Return (x, y) of the center of cell containing provided text 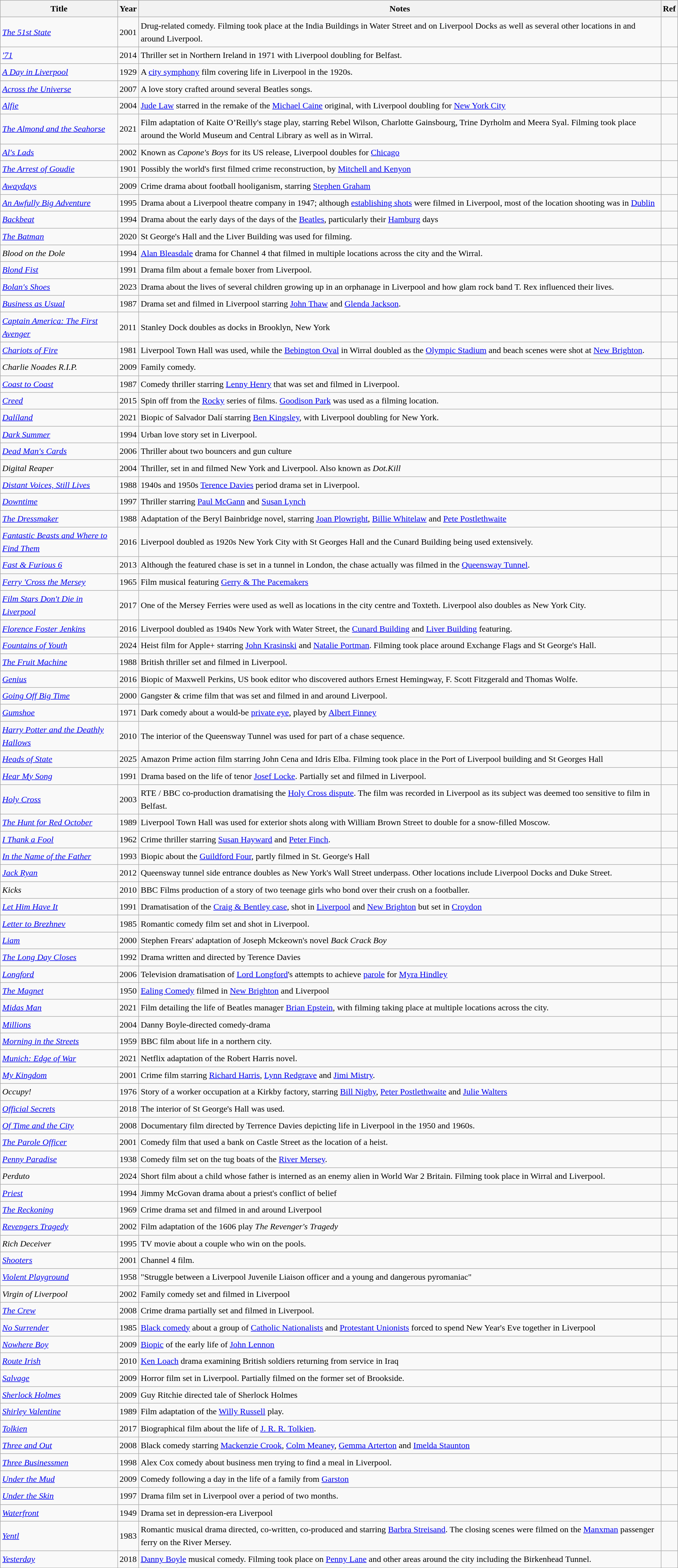
Biopic about the Guildford Four, partly filmed in St. George's Hall (400, 856)
Munich: Edge of War (59, 1058)
The Almond and the Seahorse (59, 129)
Waterfront (59, 1513)
Crime drama about football hooliganism, starring Stephen Graham (400, 186)
Biopic of Maxwell Perkins, US book editor who discovered authors Ernest Hemingway, F. Scott Fitzgerald and Thomas Wolfe. (400, 679)
Captain America: The First Avenger (59, 327)
Longford (59, 974)
Thriller starring Paul McGann and Susan Lynch (400, 501)
Business as Usual (59, 304)
Heads of State (59, 759)
Liverpool doubled as 1940s New York with Water Street, the Cunard Building and Liver Building featuring. (400, 629)
1998 (128, 1462)
Genius (59, 679)
Title (59, 9)
My Kingdom (59, 1075)
TV movie about a couple who win on the pools. (400, 1243)
Morning in the Streets (59, 1042)
Horror film set in Liverpool. Partially filmed on the former set of Brookside. (400, 1378)
No Surrender (59, 1328)
Alan Bleasdale drama for Channel 4 that filmed in multiple locations across the city and the Wirral. (400, 253)
The Batman (59, 237)
Penny Paradise (59, 1160)
In the Name of the Father (59, 856)
Drama set and filmed in Liverpool starring John Thaw and Glenda Jackson. (400, 304)
Drama film set in Liverpool over a period of two months. (400, 1496)
The Long Day Closes (59, 957)
Biopic of the early life of John Lennon (400, 1344)
Stanley Dock doubles as docks in Brooklyn, New York (400, 327)
Biopic of Salvador Dalí starring Ben Kingsley, with Liverpool doubling for New York. (400, 418)
Blond Fist (59, 270)
Virgin of Liverpool (59, 1294)
2025 (128, 759)
Priest (59, 1193)
Drama set in depression-era Liverpool (400, 1513)
A city symphony film covering life in Liverpool in the 1920s. (400, 72)
Coast to Coast (59, 384)
Netflix adaptation of the Robert Harris novel. (400, 1058)
Jack Ryan (59, 873)
Romantic comedy film set and shot in Liverpool. (400, 923)
An Awfully Big Adventure (59, 202)
Millions (59, 1024)
The Magnet (59, 991)
Florence Foster Jenkins (59, 629)
Dark comedy about a would-be private eye, played by Albert Finney (400, 712)
Harry Potter and the Deathly Hallows (59, 736)
Midas Man (59, 1008)
Heist film for Apple+ starring John Krasinski and Natalie Portman. Filming took place around Exchange Flags and St George's Hall. (400, 645)
Family comedy. (400, 367)
Adaptation of the Beryl Bainbridge novel, starring Joan Plowright, Billie Whitelaw and Pete Postlethwaite (400, 519)
Chariots of Fire (59, 351)
Al's Lads (59, 152)
1901 (128, 169)
Known as Capone's Boys for its US release, Liverpool doubles for Chicago (400, 152)
Drama about a Liverpool theatre company in 1947; although establishing shots were filmed in Liverpool, most of the location shooting was in Dublin (400, 202)
Drama about the early days of the days of the Beatles, particularly their Hamburg days (400, 220)
Liverpool Town Hall was used, while the Bebington Oval in Wirral doubled as the Olympic Stadium and beach scenes were shot at New Brighton. (400, 351)
Jude Law starred in the remake of the Michael Caine original, with Liverpool doubling for New York City (400, 106)
Distant Voices, Still Lives (59, 485)
Film Stars Don't Die in Liverpool (59, 605)
Letter to Brezhnev (59, 923)
Thriller about two bouncers and gun culture (400, 451)
Crime drama partially set and filmed in Liverpool. (400, 1310)
Digital Reaper (59, 468)
Ealing Comedy filmed in New Brighton and Liverpool (400, 991)
The Fruit Machine (59, 662)
1969 (128, 1210)
2023 (128, 287)
Jimmy McGovan drama about a priest's conflict of belief (400, 1193)
Holy Cross (59, 799)
The Hunt for Red October (59, 823)
Downtime (59, 501)
Of Time and the City (59, 1126)
Under the Mud (59, 1479)
Alfie (59, 106)
Danny Boyle-directed comedy-drama (400, 1024)
1929 (128, 72)
2020 (128, 237)
1981 (128, 351)
1950 (128, 991)
Drama film about a female boxer from Liverpool. (400, 270)
Thriller set in Northern Ireland in 1971 with Liverpool doubling for Belfast. (400, 55)
Violent Playground (59, 1277)
Comedy following a day in the life of a family from Garston (400, 1479)
Crime film starring Richard Harris, Lynn Redgrave and Jimi Mistry. (400, 1075)
1959 (128, 1042)
I Thank a Fool (59, 840)
1940s and 1950s Terence Davies period drama set in Liverpool. (400, 485)
1958 (128, 1277)
Documentary film directed by Terrence Davies depicting life in Liverpool in the 1950 and 1960s. (400, 1126)
A love story crafted around several Beatles songs. (400, 89)
The 51st State (59, 32)
2013 (128, 565)
Yentl (59, 1536)
Notes (400, 9)
One of the Mersey Ferries were used as well as locations in the city centre and Toxteth. Liverpool also doubles as New York City. (400, 605)
Creed (59, 401)
2015 (128, 401)
The Dressmaker (59, 519)
Shooters (59, 1260)
'71 (59, 55)
Guy Ritchie directed tale of Sherlock Holmes (400, 1395)
A Day in Liverpool (59, 72)
2007 (128, 89)
Perduto (59, 1176)
Biographical film about the life of J. R. R. Tolkien. (400, 1429)
The interior of the Queensway Tunnel was used for part of a chase sequence. (400, 736)
Amazon Prime action film starring John Cena and Idris Elba. Filming took place in the Port of Liverpool building and St Georges Hall (400, 759)
Liverpool Town Hall was used for exterior shots along with William Brown Street to double for a snow-filled Moscow. (400, 823)
"Struggle between a Liverpool Juvenile Liaison officer and a young and dangerous pyromaniac" (400, 1277)
Going Off Big Time (59, 696)
1938 (128, 1160)
Film detailing the life of Beatles manager Brian Epstein, with filming taking place at multiple locations across the city. (400, 1008)
Dark Summer (59, 434)
2014 (128, 55)
Comedy film set on the tug boats of the River Mersey. (400, 1160)
Official Secrets (59, 1109)
Backbeat (59, 220)
Ref (669, 9)
Fantastic Beasts and Where to Find Them (59, 542)
Revengers Tragedy (59, 1227)
Awaydays (59, 186)
The Reckoning (59, 1210)
Film adaptation of the 1606 play The Revenger's Tragedy (400, 1227)
The Parole Officer (59, 1142)
Blood on the Dole (59, 253)
The interior of St George's Hall was used. (400, 1109)
Film musical featuring Gerry & The Pacemakers (400, 582)
Film adaptation of the Willy Russell play. (400, 1412)
Thriller, set in and filmed New York and Liverpool. Also known as Dot.Kill (400, 468)
Three Businessmen (59, 1462)
Kicks (59, 890)
1971 (128, 712)
2011 (128, 327)
Although the featured chase is set in a tunnel in London, the chase actually was filmed in the Queensway Tunnel. (400, 565)
Dalíland (59, 418)
Dead Man's Cards (59, 451)
Short film about a child whose father is interned as an enemy alien in World War 2 Britain. Filming took place in Wirral and Liverpool. (400, 1176)
Shirley Valentine (59, 1412)
Liverpool doubled as 1920s New York City with St Georges Hall and the Cunard Building being used extensively. (400, 542)
Drama based on the life of tenor Josef Locke. Partially set and filmed in Liverpool. (400, 776)
Crime thriller starring Susan Hayward and Peter Finch. (400, 840)
Occupy! (59, 1092)
Black comedy starring Mackenzie Crook, Colm Meaney, Gemma Arterton and Imelda Staunton (400, 1446)
Tolkien (59, 1429)
Dramatisation of the Craig & Bentley case, shot in Liverpool and New Brighton but set in Croydon (400, 907)
Salvage (59, 1378)
1962 (128, 840)
Under the Skin (59, 1496)
Family comedy set and filmed in Liverpool (400, 1294)
Urban love story set in Liverpool. (400, 434)
Stephen Frears' adaptation of Joseph Mckeown's novel Back Crack Boy (400, 941)
Three and Out (59, 1446)
BBC Films production of a story of two teenage girls who bond over their crush on a footballer. (400, 890)
Yesterday (59, 1559)
1983 (128, 1536)
Fountains of Youth (59, 645)
Liam (59, 941)
Comedy film that used a bank on Castle Street as the location of a heist. (400, 1142)
Let Him Have It (59, 907)
Gumshoe (59, 712)
British thriller set and filmed in Liverpool. (400, 662)
Across the Universe (59, 89)
1992 (128, 957)
Route Irish (59, 1361)
Ken Loach drama examining British soldiers returning from service in Iraq (400, 1361)
Crime drama set and filmed in and around Liverpool (400, 1210)
Gangster & crime film that was set and filmed in and around Liverpool. (400, 696)
Bolan's Shoes (59, 287)
Drama about the lives of several children growing up in an orphanage in Liverpool and how glam rock band T. Rex influenced their lives. (400, 287)
BBC film about life in a northern city. (400, 1042)
Rich Deceiver (59, 1243)
Nowhere Boy (59, 1344)
1965 (128, 582)
Hear My Song (59, 776)
St George's Hall and the Liver Building was used for filming. (400, 237)
Black comedy about a group of Catholic Nationalists and Protestant Unionists forced to spend New Year's Eve together in Liverpool (400, 1328)
Television dramatisation of Lord Longford's attempts to achieve parole for Myra Hindley (400, 974)
Queensway tunnel side entrance doubles as New York's Wall Street underpass. Other locations include Liverpool Docks and Duke Street. (400, 873)
1993 (128, 856)
Comedy thriller starring Lenny Henry that was set and filmed in Liverpool. (400, 384)
The Arrest of Goudie (59, 169)
Possibly the world's first filmed crime reconstruction, by Mitchell and Kenyon (400, 169)
2003 (128, 799)
Fast & Furious 6 (59, 565)
1949 (128, 1513)
Charlie Noades R.I.P. (59, 367)
Danny Boyle musical comedy. Filming took place on Penny Lane and other areas around the city including the Birkenhead Tunnel. (400, 1559)
Alex Cox comedy about business men trying to find a meal in Liverpool. (400, 1462)
1976 (128, 1092)
Drama written and directed by Terence Davies (400, 957)
Year (128, 9)
Story of a worker occupation at a Kirkby factory, starring Bill Nighy, Peter Postlethwaite and Julie Walters (400, 1092)
Spin off from the Rocky series of films. Goodison Park was used as a filming location. (400, 401)
The Crew (59, 1310)
Sherlock Holmes (59, 1395)
Ferry 'Cross the Mersey (59, 582)
Channel 4 film. (400, 1260)
2012 (128, 873)
